From the cell containing the given text, extract its center point as (X, Y) coordinate. 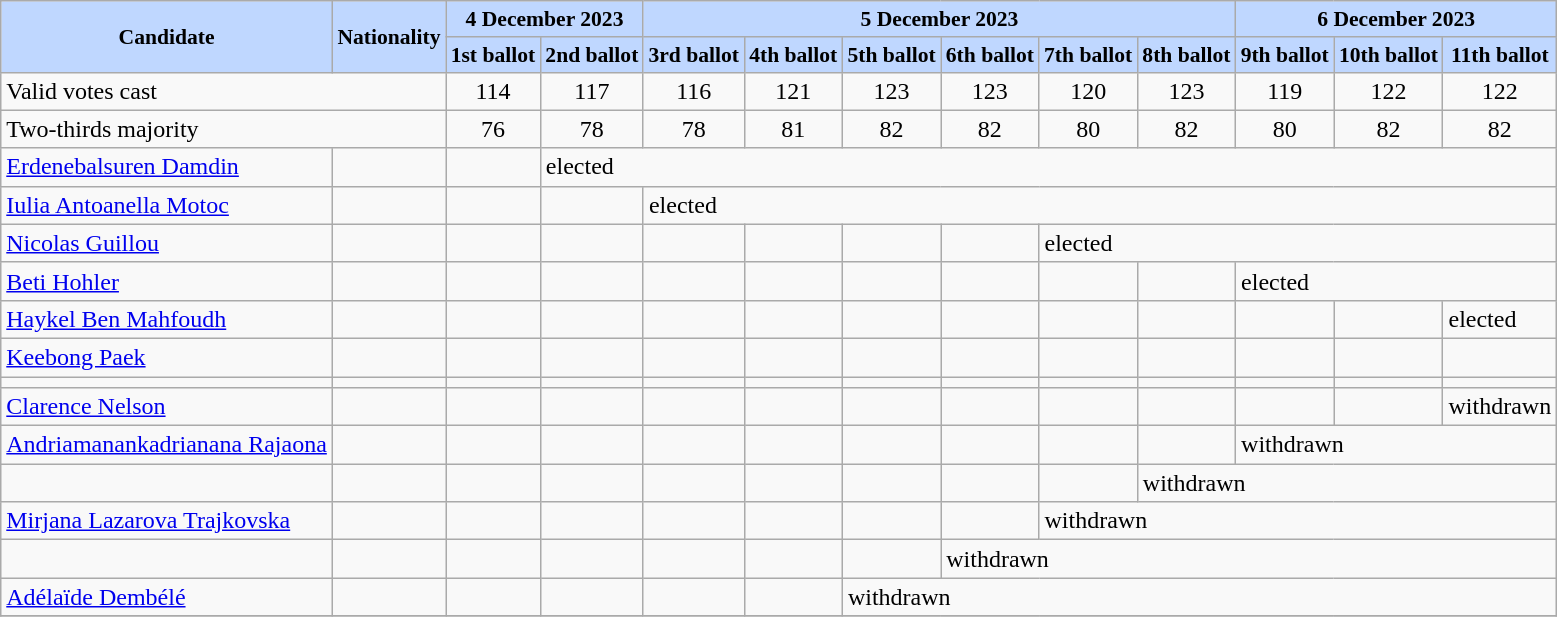
8th ballot (1186, 54)
Iulia Antoanella Motoc (167, 205)
5 December 2023 (939, 19)
120 (1088, 91)
Adélaïde Dembélé (167, 597)
81 (793, 129)
10th ballot (1388, 54)
3rd ballot (694, 54)
Andriamanankadrianana Rajaona (167, 445)
114 (494, 91)
4 December 2023 (545, 19)
11th ballot (1500, 54)
Two-thirds majority (224, 129)
Nationality (388, 36)
9th ballot (1285, 54)
76 (494, 129)
Clarence Nelson (167, 407)
Keebong Paek (167, 357)
Erdenebalsuren Damdin (167, 167)
5th ballot (891, 54)
2nd ballot (592, 54)
121 (793, 91)
116 (694, 91)
1st ballot (494, 54)
Nicolas Guillou (167, 243)
6 December 2023 (1396, 19)
119 (1285, 91)
Mirjana Lazarova Trajkovska (167, 521)
117 (592, 91)
6th ballot (990, 54)
4th ballot (793, 54)
Candidate (167, 36)
Valid votes cast (224, 91)
7th ballot (1088, 54)
Haykel Ben Mahfoudh (167, 319)
Beti Hohler (167, 281)
